Extract the (x, y) coordinate from the center of the cell holding the provided text.  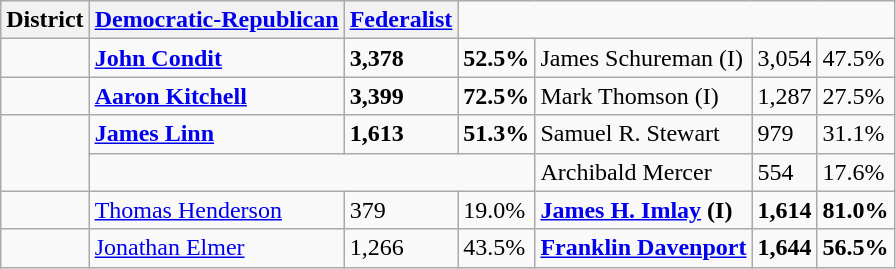
District (45, 20)
Samuel R. Stewart (644, 134)
3,399 (401, 96)
1,266 (401, 248)
17.6% (856, 172)
51.3% (496, 134)
Archibald Mercer (644, 172)
27.5% (856, 96)
31.1% (856, 134)
81.0% (856, 210)
James Linn (216, 134)
Thomas Henderson (216, 210)
52.5% (496, 58)
43.5% (496, 248)
1,613 (401, 134)
John Condit (216, 58)
Mark Thomson (I) (644, 96)
3,054 (784, 58)
Franklin Davenport (644, 248)
Aaron Kitchell (216, 96)
47.5% (856, 58)
72.5% (496, 96)
379 (401, 210)
554 (784, 172)
19.0% (496, 210)
1,644 (784, 248)
Democratic-Republican (216, 20)
James H. Imlay (I) (644, 210)
James Schureman (I) (644, 58)
1,287 (784, 96)
1,614 (784, 210)
Federalist (401, 20)
3,378 (401, 58)
979 (784, 134)
Jonathan Elmer (216, 248)
56.5% (856, 248)
